Pinpoint the cell where the given text exists, returning its (X, Y) midpoint coordinate. 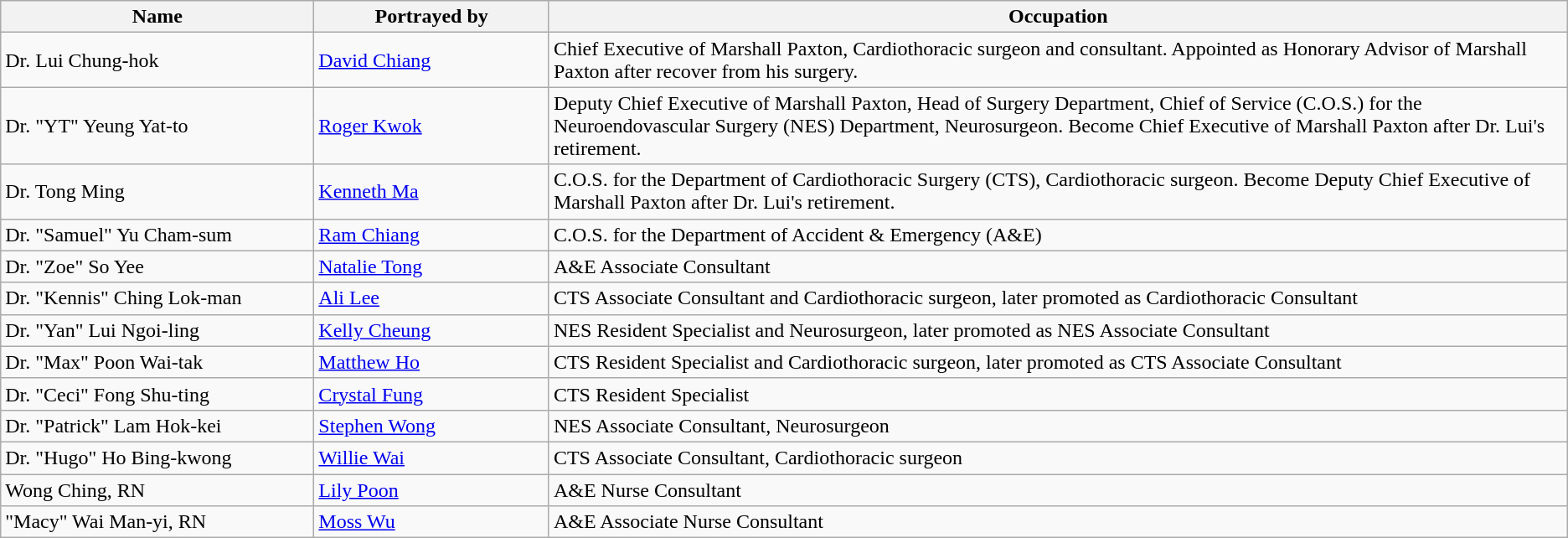
NES Resident Specialist and Neurosurgeon, later promoted as NES Associate Consultant (1058, 330)
Portrayed by (432, 17)
Dr. "Zoe" So Yee (157, 266)
Ali Lee (432, 298)
Dr. "Yan" Lui Ngoi-ling (157, 330)
Crystal Fung (432, 394)
Natalie Tong (432, 266)
Stephen Wong (432, 426)
Kenneth Ma (432, 191)
Roger Kwok (432, 126)
CTS Associate Consultant and Cardiothoracic surgeon, later promoted as Cardiothoracic Consultant (1058, 298)
"Macy" Wai Man-yi, RN (157, 522)
CTS Resident Specialist and Cardiothoracic surgeon, later promoted as CTS Associate Consultant (1058, 362)
Dr. "Ceci" Fong Shu-ting (157, 394)
Matthew Ho (432, 362)
Wong Ching, RN (157, 490)
C.O.S. for the Department of Accident & Emergency (A&E) (1058, 235)
David Chiang (432, 60)
Willie Wai (432, 458)
A&E Associate Consultant (1058, 266)
CTS Associate Consultant, Cardiothoracic surgeon (1058, 458)
A&E Associate Nurse Consultant (1058, 522)
Dr. "Max" Poon Wai-tak (157, 362)
CTS Resident Specialist (1058, 394)
Dr. "Patrick" Lam Hok-kei (157, 426)
NES Associate Consultant, Neurosurgeon (1058, 426)
Dr. "YT" Yeung Yat-to (157, 126)
Dr. "Kennis" Ching Lok-man (157, 298)
Dr. "Samuel" Yu Cham-sum (157, 235)
Ram Chiang (432, 235)
Occupation (1058, 17)
Dr. Lui Chung-hok (157, 60)
Moss Wu (432, 522)
Dr. "Hugo" Ho Bing-kwong (157, 458)
A&E Nurse Consultant (1058, 490)
Kelly Cheung (432, 330)
Lily Poon (432, 490)
Name (157, 17)
Dr. Tong Ming (157, 191)
